Locate the cell with the specified text and output its [X, Y] center coordinate. 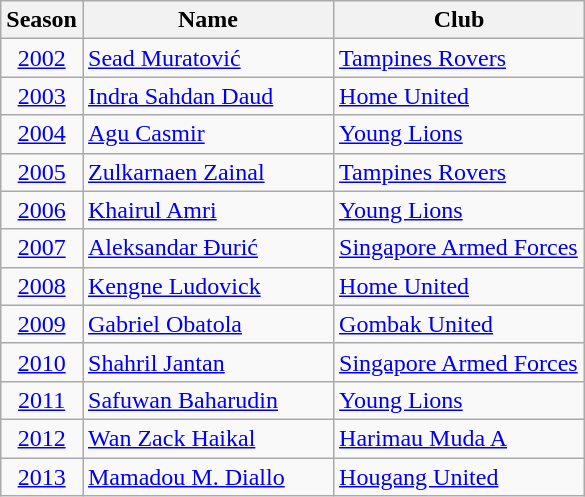
2007 [42, 248]
Season [42, 20]
2005 [42, 172]
2006 [42, 210]
Zulkarnaen Zainal [208, 172]
2011 [42, 400]
Aleksandar Đurić [208, 248]
Mamadou M. Diallo [208, 477]
2002 [42, 58]
Hougang United [460, 477]
2009 [42, 324]
Gombak United [460, 324]
Name [208, 20]
2013 [42, 477]
Agu Casmir [208, 134]
Gabriel Obatola [208, 324]
2004 [42, 134]
Kengne Ludovick [208, 286]
Sead Muratović [208, 58]
2003 [42, 96]
Khairul Amri [208, 210]
Wan Zack Haikal [208, 438]
Indra Sahdan Daud [208, 96]
2008 [42, 286]
Shahril Jantan [208, 362]
Club [460, 20]
2010 [42, 362]
Safuwan Baharudin [208, 400]
2012 [42, 438]
Harimau Muda A [460, 438]
